Pinpoint the cell where the given text exists, returning its (X, Y) midpoint coordinate. 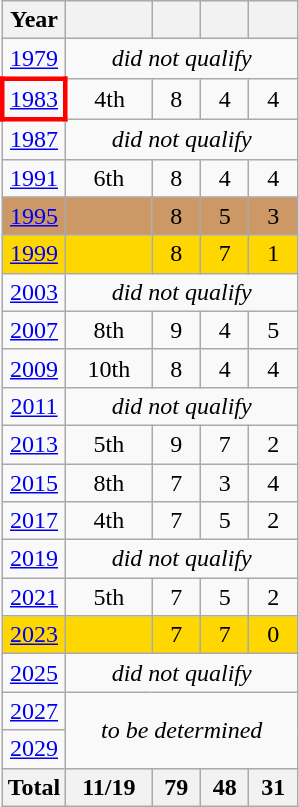
11/19 (109, 787)
1991 (34, 178)
2009 (34, 368)
10th (109, 368)
0 (274, 635)
1999 (34, 254)
1979 (34, 59)
2029 (34, 749)
2013 (34, 444)
6th (109, 178)
79 (176, 787)
2019 (34, 559)
Year (34, 20)
2017 (34, 521)
2011 (34, 406)
2015 (34, 483)
2021 (34, 597)
to be determined (182, 730)
2023 (34, 635)
31 (274, 787)
2027 (34, 711)
2025 (34, 673)
2003 (34, 292)
1983 (34, 98)
1987 (34, 139)
2007 (34, 330)
1 (274, 254)
1995 (34, 216)
48 (224, 787)
Total (34, 787)
